Determine the [x, y] coordinate at the center of the cell enclosing the given text.  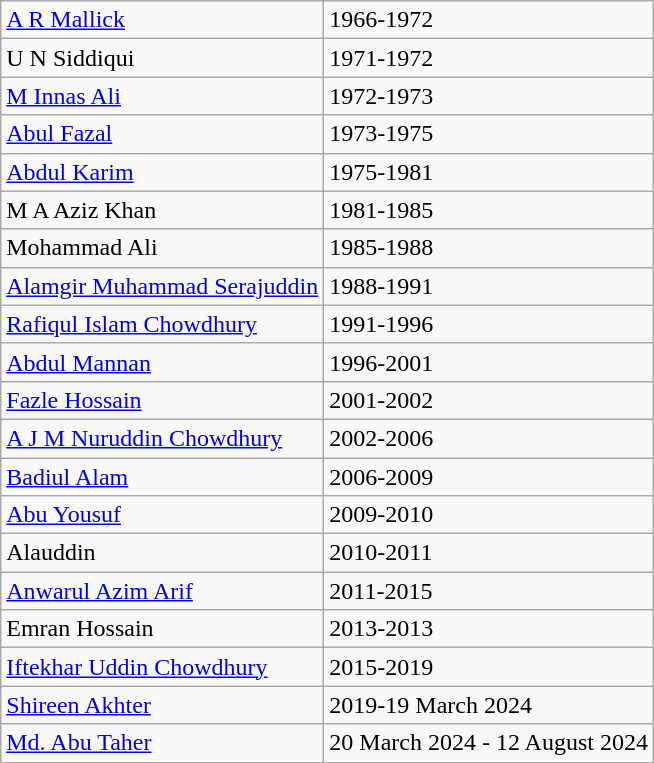
Alamgir Muhammad Serajuddin [162, 286]
A J M Nuruddin Chowdhury [162, 438]
Anwarul Azim Arif [162, 591]
1972-1973 [489, 96]
U N Siddiqui [162, 58]
M Innas Ali [162, 96]
Abdul Karim [162, 172]
Shireen Akhter [162, 705]
1973-1975 [489, 134]
Abul Fazal [162, 134]
1991-1996 [489, 324]
2009-2010 [489, 515]
Emran Hossain [162, 629]
Iftekhar Uddin Chowdhury [162, 667]
Abu Yousuf [162, 515]
2015-2019 [489, 667]
M A Aziz Khan [162, 210]
Fazle Hossain [162, 400]
2019-19 March 2024 [489, 705]
2010-2011 [489, 553]
1975-1981 [489, 172]
1985-1988 [489, 248]
Alauddin [162, 553]
1981-1985 [489, 210]
2006-2009 [489, 477]
1988-1991 [489, 286]
2011-2015 [489, 591]
2013-2013 [489, 629]
20 March 2024 - 12 August 2024 [489, 743]
Badiul Alam [162, 477]
Md. Abu Taher [162, 743]
Mohammad Ali [162, 248]
2001-2002 [489, 400]
1966-1972 [489, 20]
1996-2001 [489, 362]
1971-1972 [489, 58]
A R Mallick [162, 20]
2002-2006 [489, 438]
Rafiqul Islam Chowdhury [162, 324]
Abdul Mannan [162, 362]
